Provide the (x, y) coordinate of the cell's center where the given text is located.  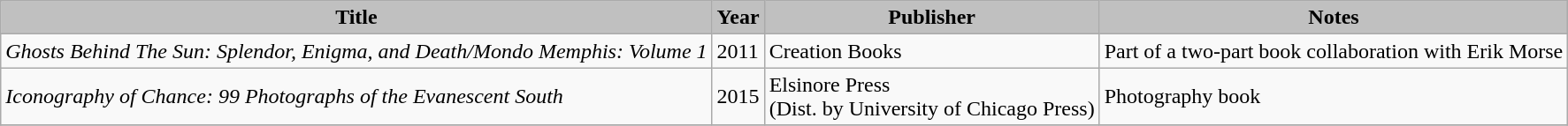
Publisher (932, 18)
Ghosts Behind The Sun: Splendor, Enigma, and Death/Mondo Memphis: Volume 1 (356, 51)
Title (356, 18)
Iconography of Chance: 99 Photographs of the Evanescent South (356, 97)
Creation Books (932, 51)
Notes (1334, 18)
Photography book (1334, 97)
Year (738, 18)
Part of a two-part book collaboration with Erik Morse (1334, 51)
Elsinore Press(Dist. by University of Chicago Press) (932, 97)
2015 (738, 97)
2011 (738, 51)
